Scan for the cell matching the given text and deliver its [x, y] coordinate at center. 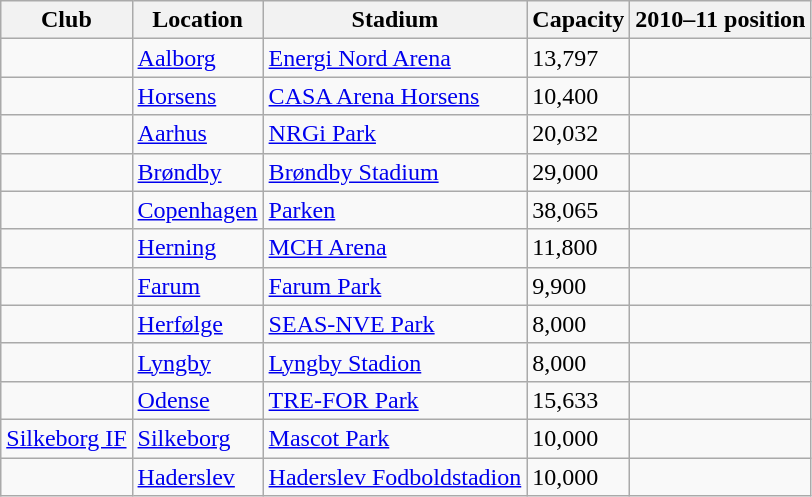
Horsens [198, 96]
Parken [395, 210]
Odense [198, 400]
38,065 [578, 210]
Brøndby [198, 172]
Lyngby Stadion [395, 362]
Mascot Park [395, 438]
Lyngby [198, 362]
Copenhagen [198, 210]
Haderslev Fodboldstadion [395, 477]
2010–11 position [720, 20]
11,800 [578, 248]
Location [198, 20]
10,400 [578, 96]
29,000 [578, 172]
CASA Arena Horsens [395, 96]
Aalborg [198, 58]
MCH Arena [395, 248]
Aarhus [198, 134]
13,797 [578, 58]
Energi Nord Arena [395, 58]
Silkeborg [198, 438]
Silkeborg IF [66, 438]
9,900 [578, 286]
NRGi Park [395, 134]
Herfølge [198, 324]
Haderslev [198, 477]
TRE-FOR Park [395, 400]
Club [66, 20]
Brøndby Stadium [395, 172]
SEAS-NVE Park [395, 324]
20,032 [578, 134]
Stadium [395, 20]
Herning [198, 248]
Capacity [578, 20]
Farum [198, 286]
15,633 [578, 400]
Farum Park [395, 286]
